Determine the (X, Y) coordinate at the center of the cell enclosing the given text.  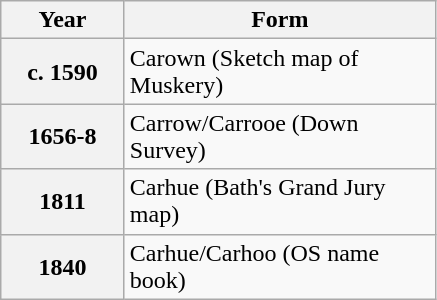
Form (280, 20)
1656-8 (63, 136)
c. 1590 (63, 72)
Carown (Sketch map of Muskery) (280, 72)
Carhue (Bath's Grand Jury map) (280, 202)
1811 (63, 202)
1840 (63, 266)
Carhue/Carhoo (OS name book) (280, 266)
Carrow/Carrooe (Down Survey) (280, 136)
Year (63, 20)
